Output the (x, y) coordinate of the center of the cell containing the given text.  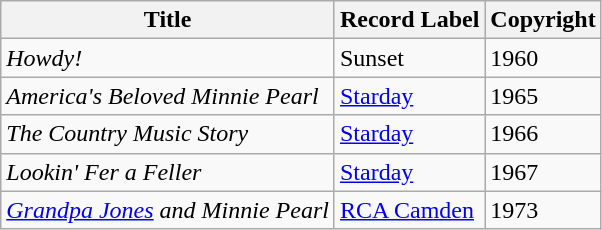
1960 (543, 58)
RCA Camden (409, 210)
1967 (543, 172)
Record Label (409, 20)
Lookin' Fer a Feller (168, 172)
1973 (543, 210)
America's Beloved Minnie Pearl (168, 96)
The Country Music Story (168, 134)
Title (168, 20)
Grandpa Jones and Minnie Pearl (168, 210)
Sunset (409, 58)
Howdy! (168, 58)
1965 (543, 96)
1966 (543, 134)
Copyright (543, 20)
